Identify which cell holds the provided text, then report its (X, Y) central coordinate. 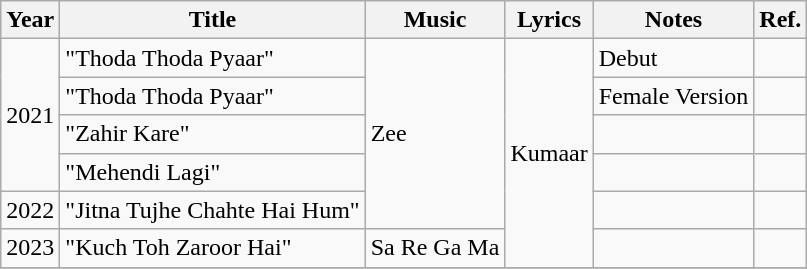
"Mehendi Lagi" (212, 172)
Sa Re Ga Ma (435, 248)
Year (30, 20)
Zee (435, 134)
Debut (674, 58)
2022 (30, 210)
Kumaar (549, 153)
"Kuch Toh Zaroor Hai" (212, 248)
Notes (674, 20)
2023 (30, 248)
2021 (30, 115)
Music (435, 20)
"Zahir Kare" (212, 134)
Title (212, 20)
Ref. (780, 20)
Lyrics (549, 20)
"Jitna Tujhe Chahte Hai Hum" (212, 210)
Female Version (674, 96)
